Output the (x, y) coordinate of the center of the cell containing the given text.  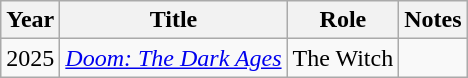
Year (30, 20)
Notes (433, 20)
Title (174, 20)
Doom: The Dark Ages (174, 58)
The Witch (343, 58)
2025 (30, 58)
Role (343, 20)
